Extract the (x, y) coordinate from the center of the cell holding the provided text.  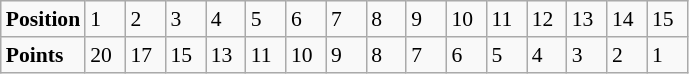
12 (547, 19)
17 (145, 55)
Position (43, 19)
20 (105, 55)
14 (627, 19)
Points (43, 55)
